Provide the [x, y] coordinate of the cell's center where the given text is located.  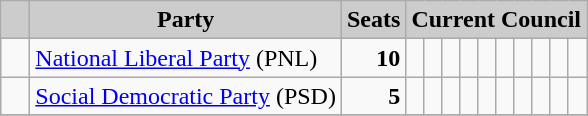
National Liberal Party (PNL) [186, 58]
Current Council [496, 20]
Social Democratic Party (PSD) [186, 96]
5 [373, 96]
Party [186, 20]
10 [373, 58]
Seats [373, 20]
